Detect which cell encompasses the target text, then output its [x, y] center coordinate. 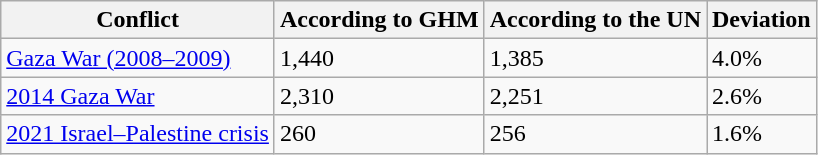
Gaza War (2008–2009) [138, 58]
Deviation [761, 20]
Conflict [138, 20]
2,310 [379, 96]
According to GHM [379, 20]
2021 Israel–Palestine crisis [138, 134]
According to the UN [595, 20]
2014 Gaza War [138, 96]
256 [595, 134]
2.6% [761, 96]
260 [379, 134]
1,385 [595, 58]
2,251 [595, 96]
4.0% [761, 58]
1.6% [761, 134]
1,440 [379, 58]
